Pinpoint the cell where the given text exists, returning its [x, y] midpoint coordinate. 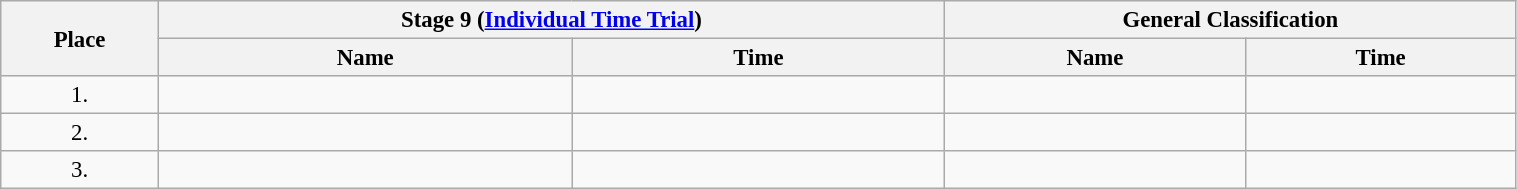
Stage 9 (Individual Time Trial) [551, 20]
1. [80, 95]
Place [80, 38]
3. [80, 170]
General Classification [1230, 20]
2. [80, 133]
